Identify which cell holds the provided text, then report its [X, Y] central coordinate. 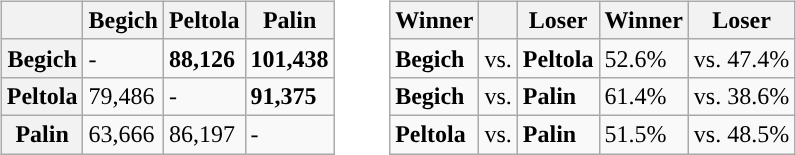
vs. 38.6% [741, 96]
vs. 48.5% [741, 134]
91,375 [290, 96]
vs. 47.4% [741, 58]
61.4% [644, 96]
88,126 [204, 58]
51.5% [644, 134]
63,666 [123, 134]
101,438 [290, 58]
86,197 [204, 134]
79,486 [123, 96]
52.6% [644, 58]
